Find where the given text appears and provide that cell's center as (x, y) coordinate. 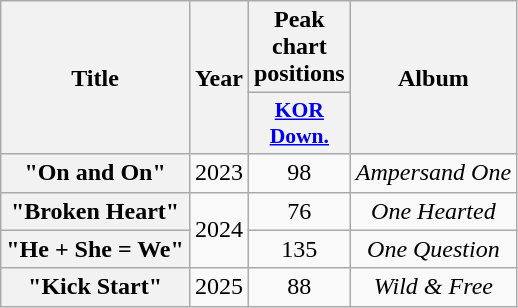
Ampersand One (433, 173)
2023 (218, 173)
"Kick Start" (96, 287)
"He + She = We" (96, 249)
"On and On" (96, 173)
Wild & Free (433, 287)
KOR Down. (299, 124)
Album (433, 78)
88 (299, 287)
One Question (433, 249)
2025 (218, 287)
Title (96, 78)
76 (299, 211)
135 (299, 249)
2024 (218, 230)
One Hearted (433, 211)
Peak chart positions (299, 47)
98 (299, 173)
"Broken Heart" (96, 211)
Year (218, 78)
